Find where the given text appears and provide that cell's center as (X, Y) coordinate. 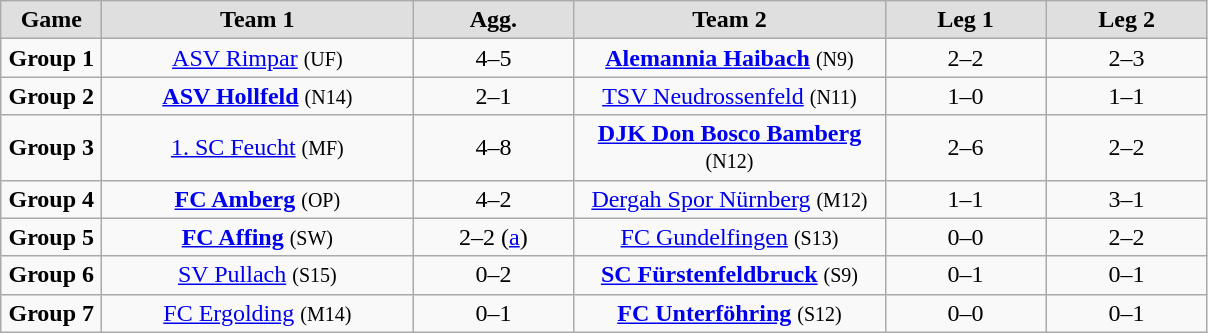
4–8 (494, 148)
Game (52, 20)
ASV Hollfeld (N14) (258, 96)
Dergah Spor Nürnberg (M12) (730, 199)
TSV Neudrossenfeld (N11) (730, 96)
FC Unterföhring (S12) (730, 313)
1. SC Feucht (MF) (258, 148)
DJK Don Bosco Bamberg (N12) (730, 148)
FC Ergolding (M14) (258, 313)
2–3 (1126, 58)
4–5 (494, 58)
2–6 (966, 148)
FC Gundelfingen (S13) (730, 237)
Team 2 (730, 20)
Alemannia Haibach (N9) (730, 58)
Group 2 (52, 96)
4–2 (494, 199)
Group 4 (52, 199)
Leg 2 (1126, 20)
1–0 (966, 96)
0–2 (494, 275)
3–1 (1126, 199)
Team 1 (258, 20)
Group 6 (52, 275)
FC Affing (SW) (258, 237)
ASV Rimpar (UF) (258, 58)
Group 7 (52, 313)
2–1 (494, 96)
2–2 (a) (494, 237)
Agg. (494, 20)
SV Pullach (S15) (258, 275)
Group 1 (52, 58)
Leg 1 (966, 20)
Group 3 (52, 148)
SC Fürstenfeldbruck (S9) (730, 275)
Group 5 (52, 237)
FC Amberg (OP) (258, 199)
